Extract the (x, y) coordinate from the center of the cell holding the provided text.  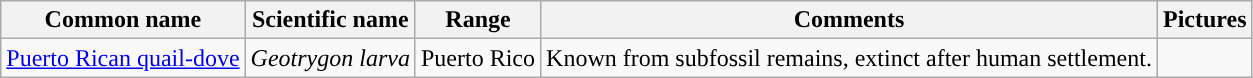
Puerto Rican quail-dove (123, 58)
Comments (850, 20)
Pictures (1204, 20)
Range (478, 20)
Puerto Rico (478, 58)
Known from subfossil remains, extinct after human settlement. (850, 58)
Common name (123, 20)
Scientific name (330, 20)
Geotrygon larva (330, 58)
